Provide the (X, Y) coordinate of the cell's center where the given text is located.  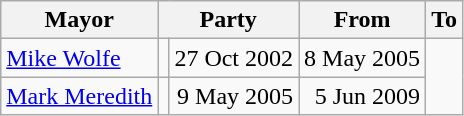
9 May 2005 (234, 96)
27 Oct 2002 (234, 58)
Mark Meredith (80, 96)
8 May 2005 (362, 58)
From (362, 20)
Party (228, 20)
Mike Wolfe (80, 58)
5 Jun 2009 (362, 96)
To (444, 20)
Mayor (80, 20)
